Scan for the cell matching the given text and deliver its [X, Y] coordinate at center. 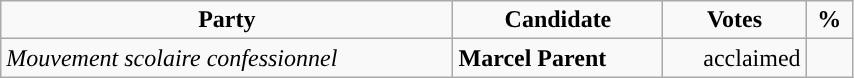
Candidate [558, 20]
Party [227, 20]
% [829, 20]
Mouvement scolaire confessionnel [227, 58]
Marcel Parent [558, 58]
Votes [734, 20]
acclaimed [734, 58]
